Return the (x, y) coordinate for the center point of the cell that contains the specified text.  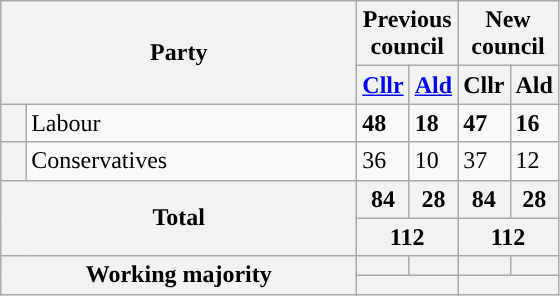
Party (179, 52)
Labour (192, 123)
New council (508, 34)
Working majority (179, 275)
36 (383, 161)
47 (484, 123)
48 (383, 123)
10 (433, 161)
18 (433, 123)
16 (534, 123)
Total (179, 218)
Conservatives (192, 161)
Previous council (408, 34)
12 (534, 161)
37 (484, 161)
